Determine the [x, y] coordinate at the center of the cell enclosing the given text.  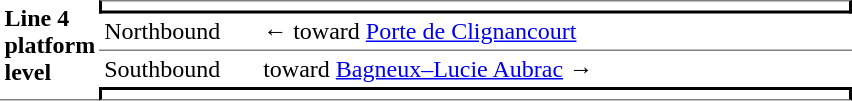
Southbound [180, 69]
Northbound [180, 33]
Line 4 platform level [50, 50]
